For the text-containing cell, return its midpoint in [x, y] coordinate format. 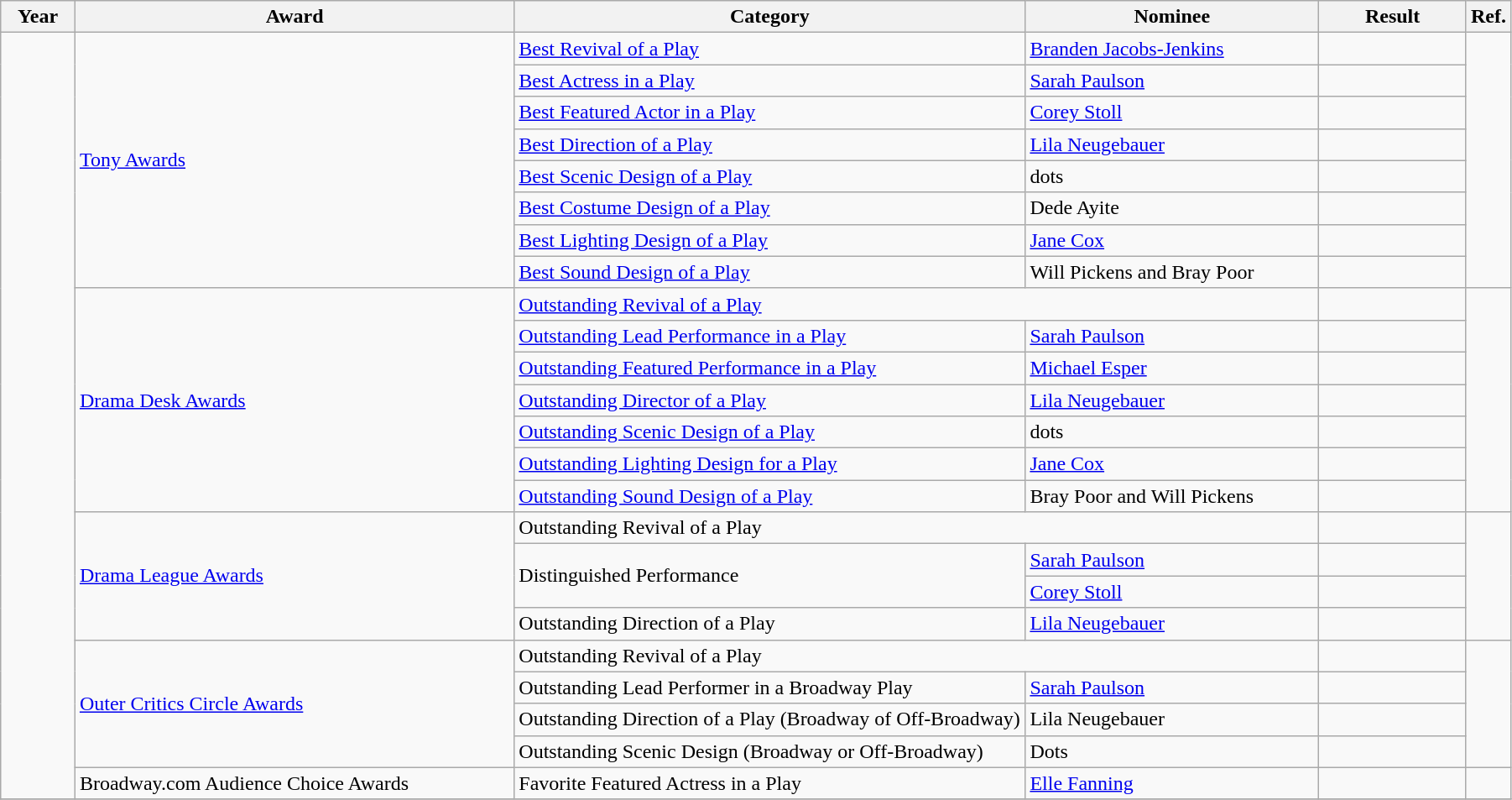
Drama League Awards [294, 576]
Ref. [1489, 17]
Outstanding Featured Performance in a Play [770, 368]
Best Lighting Design of a Play [770, 240]
Best Revival of a Play [770, 49]
Drama Desk Awards [294, 400]
Outstanding Lead Performance in a Play [770, 336]
Nominee [1172, 17]
Outstanding Director of a Play [770, 400]
Outstanding Lighting Design for a Play [770, 464]
Outstanding Direction of a Play [770, 624]
Best Actress in a Play [770, 81]
Best Scenic Design of a Play [770, 176]
Outer Critics Circle Awards [294, 703]
Outstanding Scenic Design (Broadway or Off-Broadway) [770, 751]
Outstanding Lead Performer in a Broadway Play [770, 688]
Best Costume Design of a Play [770, 208]
Category [770, 17]
Dede Ayite [1172, 208]
Branden Jacobs-Jenkins [1172, 49]
Outstanding Scenic Design of a Play [770, 432]
Result [1393, 17]
Elle Fanning [1172, 783]
Best Featured Actor in a Play [770, 112]
Year [39, 17]
Favorite Featured Actress in a Play [770, 783]
Bray Poor and Will Pickens [1172, 496]
Best Sound Design of a Play [770, 272]
Broadway.com Audience Choice Awards [294, 783]
Best Direction of a Play [770, 144]
Will Pickens and Bray Poor [1172, 272]
Dots [1172, 751]
Distinguished Performance [770, 576]
Outstanding Direction of a Play (Broadway of Off-Broadway) [770, 719]
Award [294, 17]
Outstanding Sound Design of a Play [770, 496]
Michael Esper [1172, 368]
Tony Awards [294, 160]
